Return the [X, Y] coordinate for the center point of the cell that contains the specified text.  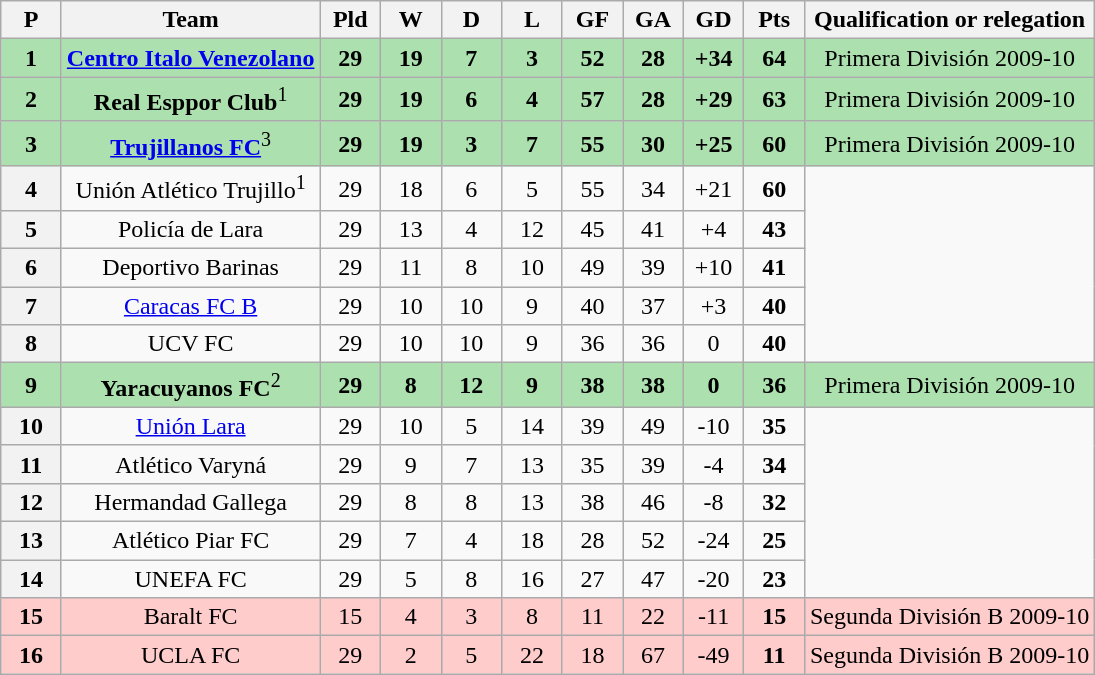
30 [654, 144]
Hermandad Gallega [190, 502]
GF [592, 20]
46 [654, 502]
-11 [714, 617]
Baralt FC [190, 617]
43 [774, 230]
+4 [714, 230]
32 [774, 502]
67 [654, 655]
37 [654, 306]
+3 [714, 306]
Trujillanos FC3 [190, 144]
+21 [714, 188]
-10 [714, 426]
-20 [714, 579]
47 [654, 579]
+34 [714, 58]
+29 [714, 100]
63 [774, 100]
Qualification or relegation [949, 20]
Team [190, 20]
45 [592, 230]
64 [774, 58]
-8 [714, 502]
Yaracuyanos FC2 [190, 386]
Real Esppor Club1 [190, 100]
Pts [774, 20]
Policía de Lara [190, 230]
23 [774, 579]
P [32, 20]
Unión Atlético Trujillo1 [190, 188]
D [472, 20]
Pld [350, 20]
+25 [714, 144]
-4 [714, 464]
Deportivo Barinas [190, 268]
GD [714, 20]
L [532, 20]
+10 [714, 268]
GA [654, 20]
UCV FC [190, 344]
UCLA FC [190, 655]
-24 [714, 541]
1 [32, 58]
W [412, 20]
25 [774, 541]
Caracas FC B [190, 306]
Centro Italo Venezolano [190, 58]
27 [592, 579]
UNEFA FC [190, 579]
Atlético Piar FC [190, 541]
-49 [714, 655]
Atlético Varyná [190, 464]
Unión Lara [190, 426]
57 [592, 100]
